Scan for the cell matching the given text and deliver its (X, Y) coordinate at center. 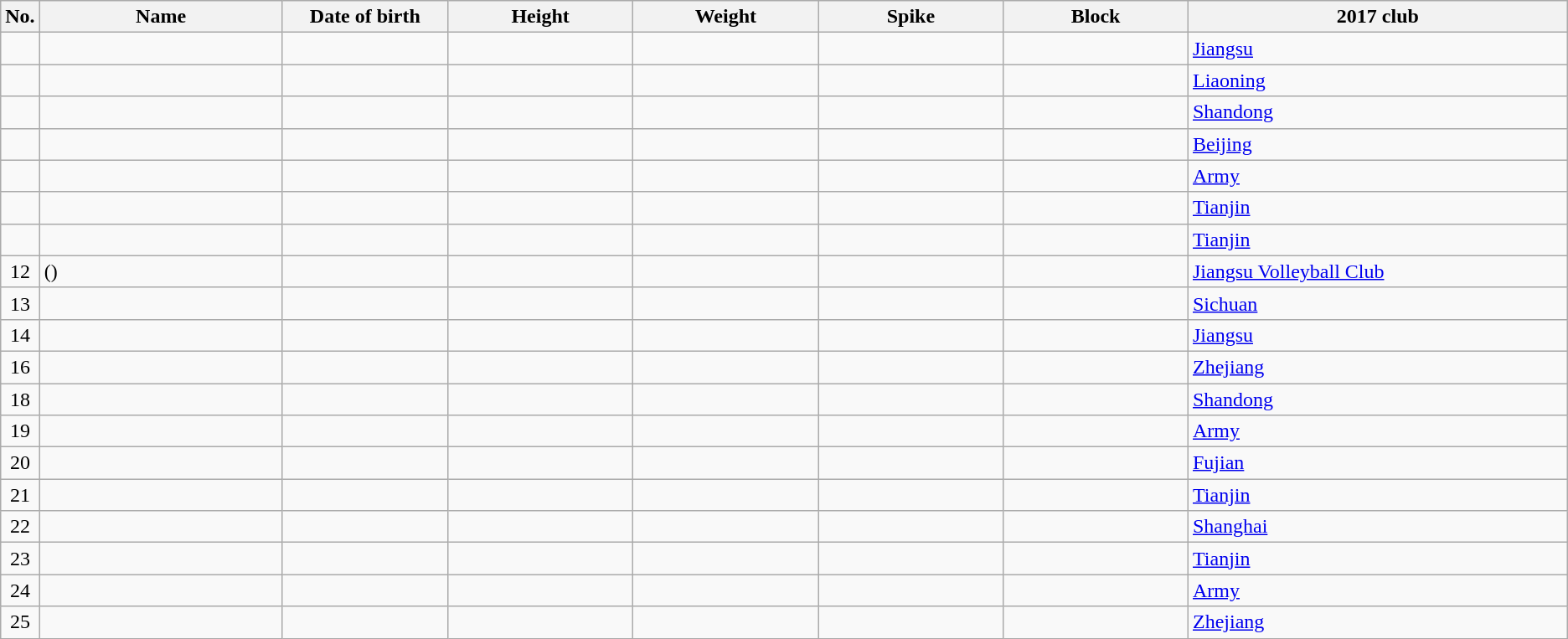
Weight (725, 17)
Jiangsu Volleyball Club (1377, 271)
22 (20, 527)
25 (20, 622)
Sichuan (1377, 303)
18 (20, 399)
Fujian (1377, 463)
Beijing (1377, 144)
20 (20, 463)
No. (20, 17)
Liaoning (1377, 80)
21 (20, 495)
16 (20, 367)
Block (1096, 17)
2017 club (1377, 17)
Date of birth (365, 17)
19 (20, 431)
14 (20, 335)
13 (20, 303)
Name (161, 17)
Shanghai (1377, 527)
24 (20, 590)
Spike (911, 17)
23 (20, 559)
12 (20, 271)
Height (541, 17)
() (161, 271)
